Output the (X, Y) coordinate of the center of the cell containing the given text.  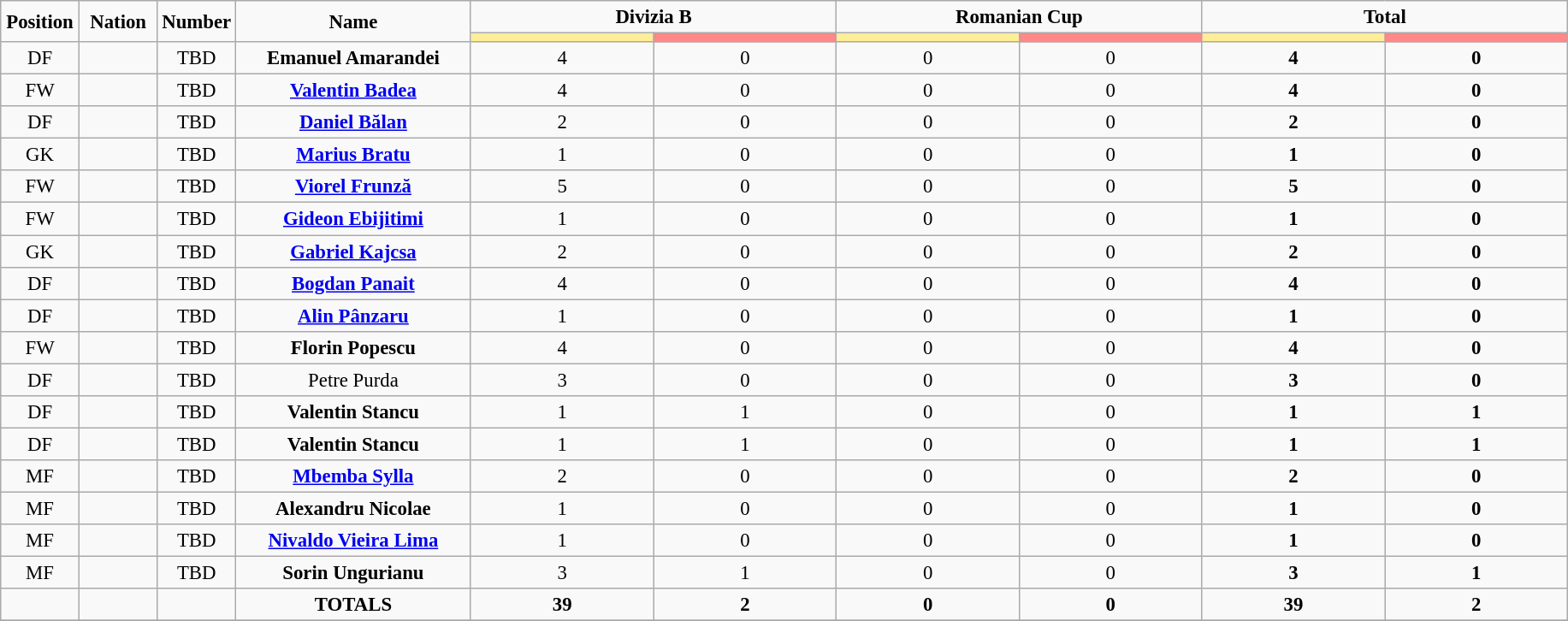
Nivaldo Vieira Lima (354, 541)
Nation (118, 21)
Daniel Bălan (354, 122)
Number (197, 21)
TOTALS (354, 605)
Divizia B (654, 17)
Marius Bratu (354, 155)
Florin Popescu (354, 347)
Position (40, 21)
Gideon Ebijitimi (354, 219)
Gabriel Kajcsa (354, 251)
Valentin Badea (354, 91)
Total (1385, 17)
Petre Purda (354, 380)
Emanuel Amarandei (354, 58)
Romanian Cup (1020, 17)
Sorin Ungurianu (354, 573)
Alin Pânzaru (354, 316)
Mbemba Sylla (354, 476)
Bogdan Panait (354, 283)
Viorel Frunză (354, 187)
Alexandru Nicolae (354, 508)
Name (354, 21)
